Locate the cell with the specified text and output its [x, y] center coordinate. 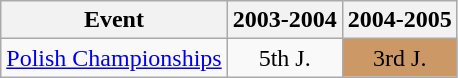
5th J. [284, 58]
Polish Championships [114, 58]
2004-2005 [400, 20]
3rd J. [400, 58]
2003-2004 [284, 20]
Event [114, 20]
